Identify which cell holds the provided text, then report its (x, y) central coordinate. 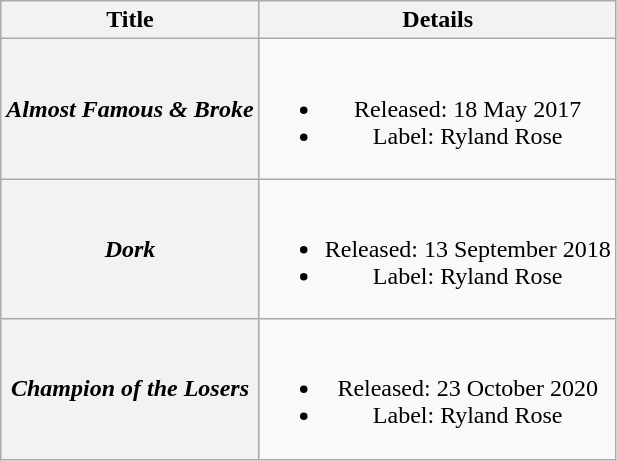
Title (130, 20)
Details (438, 20)
Released: 13 September 2018Label: Ryland Rose (438, 249)
Dork (130, 249)
Champion of the Losers (130, 389)
Almost Famous & Broke (130, 109)
Released: 23 October 2020Label: Ryland Rose (438, 389)
Released: 18 May 2017Label: Ryland Rose (438, 109)
